For the text-containing cell, return its midpoint in [x, y] coordinate format. 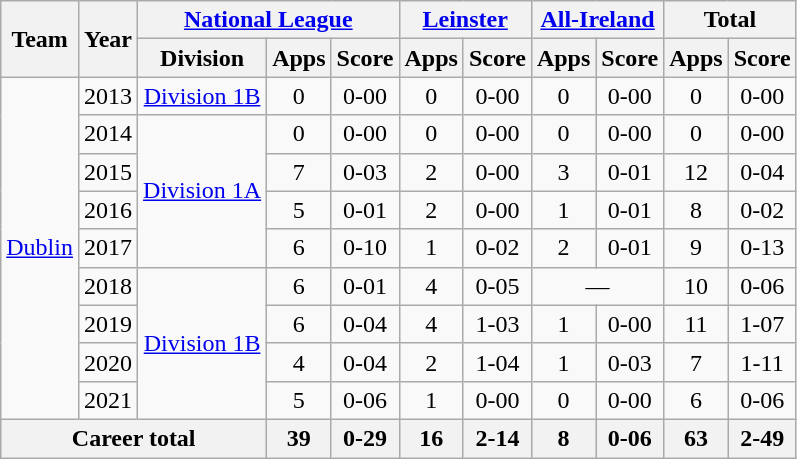
1-03 [497, 324]
0-29 [365, 438]
0-05 [497, 286]
Division [202, 58]
Team [40, 39]
Dublin [40, 248]
9 [696, 248]
12 [696, 172]
63 [696, 438]
Career total [134, 438]
National League [268, 20]
2014 [108, 134]
2013 [108, 96]
Division 1A [202, 191]
11 [696, 324]
Leinster [465, 20]
2-14 [497, 438]
1-07 [762, 324]
16 [431, 438]
Year [108, 39]
3 [563, 172]
0-13 [762, 248]
2019 [108, 324]
Total [730, 20]
2018 [108, 286]
39 [299, 438]
2017 [108, 248]
10 [696, 286]
2015 [108, 172]
0-10 [365, 248]
1-04 [497, 362]
— [597, 286]
1-11 [762, 362]
All-Ireland [597, 20]
2-49 [762, 438]
2020 [108, 362]
2016 [108, 210]
2021 [108, 400]
